For the text-containing cell, return its midpoint in [x, y] coordinate format. 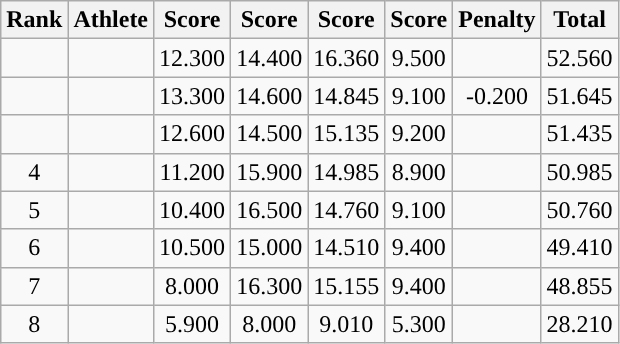
14.600 [270, 96]
12.300 [192, 58]
50.760 [580, 210]
Penalty [497, 20]
9.500 [419, 58]
28.210 [580, 324]
48.855 [580, 286]
7 [34, 286]
15.135 [346, 134]
14.760 [346, 210]
49.410 [580, 248]
5.900 [192, 324]
14.985 [346, 172]
8 [34, 324]
Athlete [111, 20]
50.985 [580, 172]
-0.200 [497, 96]
14.845 [346, 96]
51.645 [580, 96]
6 [34, 248]
4 [34, 172]
16.500 [270, 210]
8.900 [419, 172]
14.500 [270, 134]
52.560 [580, 58]
11.200 [192, 172]
10.500 [192, 248]
15.000 [270, 248]
16.360 [346, 58]
9.010 [346, 324]
14.510 [346, 248]
13.300 [192, 96]
14.400 [270, 58]
16.300 [270, 286]
9.200 [419, 134]
15.155 [346, 286]
12.600 [192, 134]
5.300 [419, 324]
15.900 [270, 172]
51.435 [580, 134]
5 [34, 210]
10.400 [192, 210]
Total [580, 20]
Rank [34, 20]
